From the cell containing the given text, extract its center point as (X, Y) coordinate. 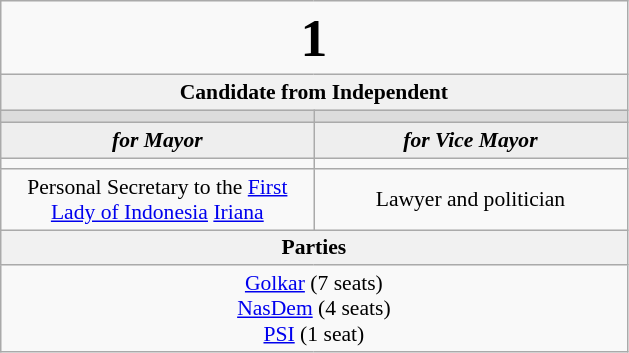
1 (314, 38)
Parties (314, 248)
Golkar (7 seats)NasDem (4 seats)PSI (1 seat) (314, 310)
Personal Secretary to the First Lady of Indonesia Iriana (158, 200)
for Mayor (158, 141)
Lawyer and politician (470, 200)
Candidate from Independent (314, 92)
for Vice Mayor (470, 141)
